Determine the [X, Y] coordinate at the center of the cell enclosing the given text.  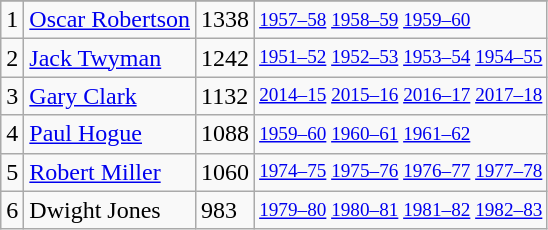
2014–15 2015–16 2016–17 2017–18 [401, 96]
1338 [226, 20]
Robert Miller [110, 172]
5 [12, 172]
1060 [226, 172]
1132 [226, 96]
1242 [226, 58]
Oscar Robertson [110, 20]
Dwight Jones [110, 210]
1957–58 1958–59 1959–60 [401, 20]
1 [12, 20]
2 [12, 58]
Jack Twyman [110, 58]
1951–52 1952–53 1953–54 1954–55 [401, 58]
983 [226, 210]
6 [12, 210]
Gary Clark [110, 96]
4 [12, 134]
3 [12, 96]
1974–75 1975–76 1976–77 1977–78 [401, 172]
1959–60 1960–61 1961–62 [401, 134]
Paul Hogue [110, 134]
1088 [226, 134]
1979–80 1980–81 1981–82 1982–83 [401, 210]
